Pinpoint the cell where the given text exists, returning its (X, Y) midpoint coordinate. 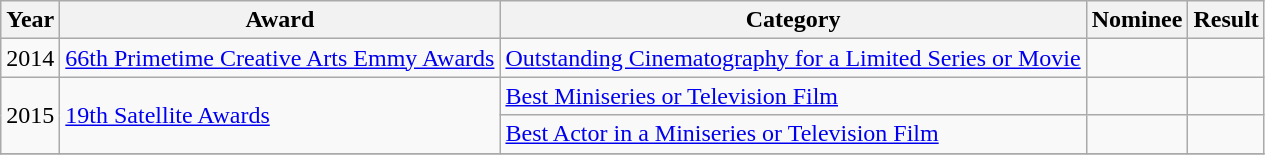
Best Actor in a Miniseries or Television Film (793, 134)
Award (280, 20)
Result (1226, 20)
2015 (30, 115)
2014 (30, 58)
Best Miniseries or Television Film (793, 96)
Year (30, 20)
19th Satellite Awards (280, 115)
Category (793, 20)
66th Primetime Creative Arts Emmy Awards (280, 58)
Outstanding Cinematography for a Limited Series or Movie (793, 58)
Nominee (1137, 20)
